Scan for the cell matching the given text and deliver its [x, y] coordinate at center. 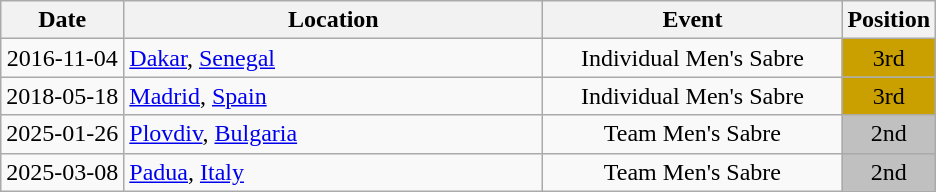
2025-03-08 [62, 172]
Date [62, 20]
Padua, Italy [334, 172]
2018-05-18 [62, 96]
Madrid, Spain [334, 96]
Event [692, 20]
Dakar, Senegal [334, 58]
2025-01-26 [62, 134]
Position [889, 20]
Plovdiv, Bulgaria [334, 134]
2016-11-04 [62, 58]
Location [334, 20]
